Scan for the cell matching the given text and deliver its (X, Y) coordinate at center. 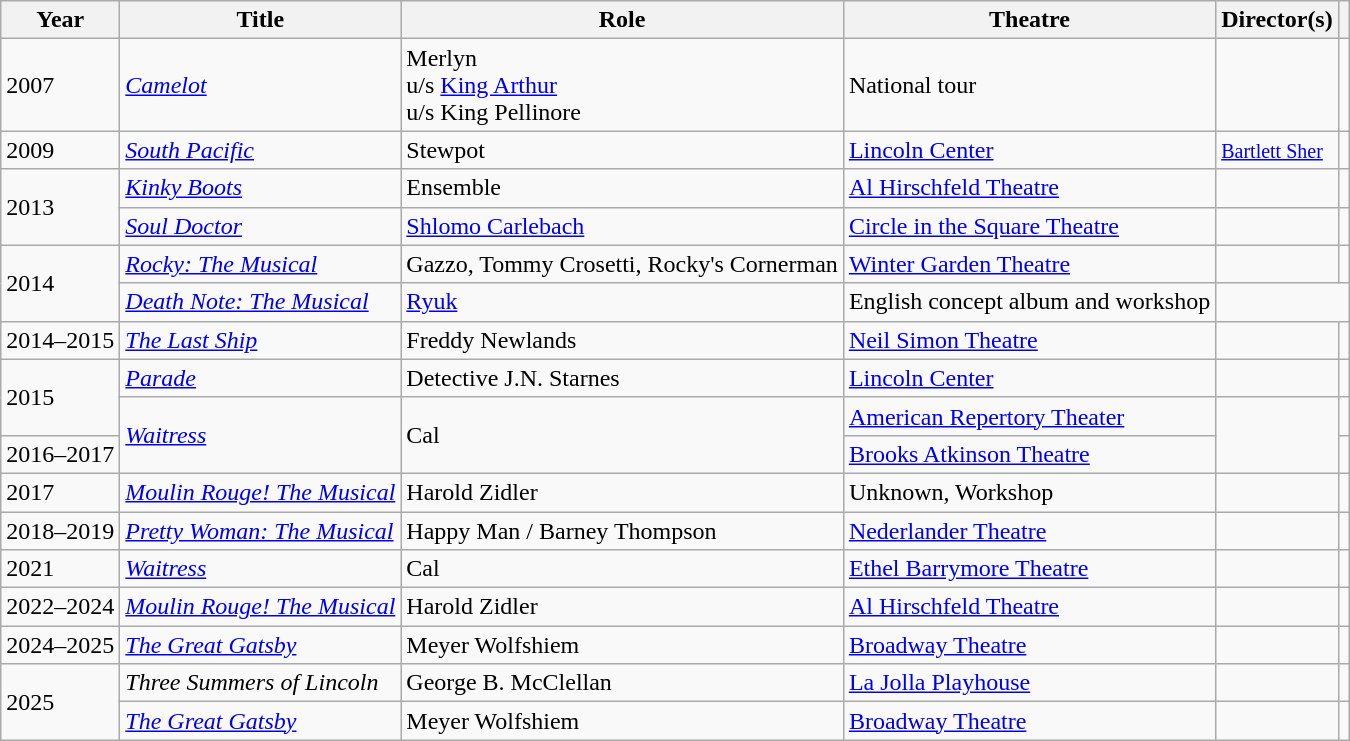
Three Summers of Lincoln (260, 683)
English concept album and workshop (1029, 302)
Unknown, Workshop (1029, 492)
2022–2024 (60, 607)
Freddy Newlands (622, 340)
2013 (60, 207)
2007 (60, 85)
Circle in the Square Theatre (1029, 226)
Role (622, 20)
2014 (60, 283)
2018–2019 (60, 531)
National tour (1029, 85)
2021 (60, 569)
2025 (60, 702)
Camelot (260, 85)
Brooks Atkinson Theatre (1029, 454)
2015 (60, 397)
Ensemble (622, 188)
Death Note: The Musical (260, 302)
Ryuk (622, 302)
Parade (260, 378)
Gazzo, Tommy Crosetti, Rocky's Cornerman (622, 264)
2014–2015 (60, 340)
Soul Doctor (260, 226)
Pretty Woman: The Musical (260, 531)
Winter Garden Theatre (1029, 264)
Nederlander Theatre (1029, 531)
George B. McClellan (622, 683)
South Pacific (260, 150)
Neil Simon Theatre (1029, 340)
Title (260, 20)
2009 (60, 150)
Bartlett Sher (1278, 150)
Theatre (1029, 20)
2016–2017 (60, 454)
American Repertory Theater (1029, 416)
Kinky Boots (260, 188)
Merlynu/s King Arthuru/s King Pellinore (622, 85)
Shlomo Carlebach (622, 226)
Ethel Barrymore Theatre (1029, 569)
Detective J.N. Starnes (622, 378)
Year (60, 20)
2017 (60, 492)
Happy Man / Barney Thompson (622, 531)
Director(s) (1278, 20)
The Last Ship (260, 340)
Rocky: The Musical (260, 264)
2024–2025 (60, 645)
La Jolla Playhouse (1029, 683)
Stewpot (622, 150)
